Return the (X, Y) coordinate for the center point of the cell that contains the specified text.  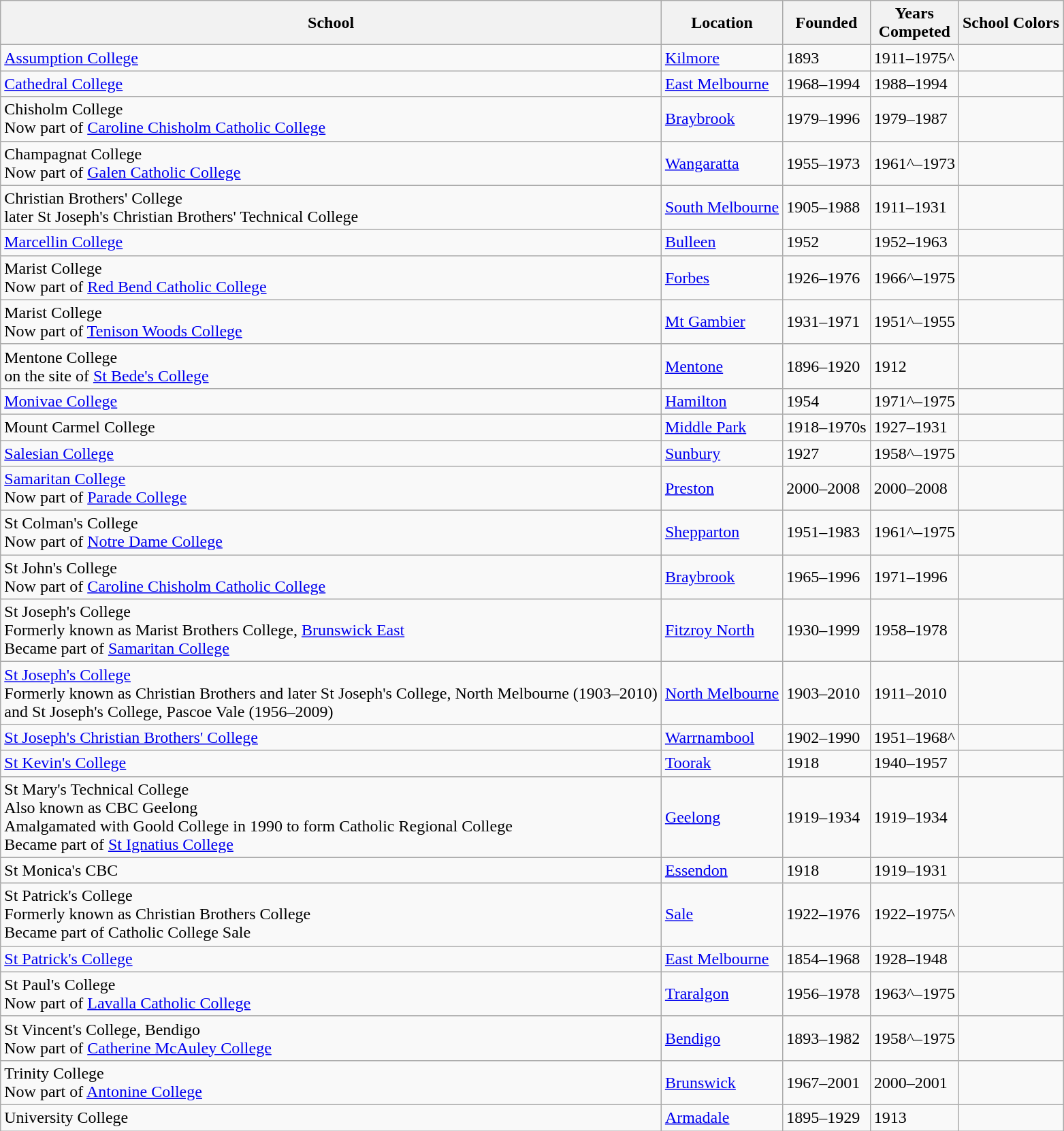
1952–1963 (914, 242)
Bulleen (722, 242)
1895–1929 (826, 1117)
Trinity CollegeNow part of Antonine College (331, 1083)
1911–1931 (914, 207)
1971–1996 (914, 577)
University College (331, 1117)
Essendon (722, 870)
1896–1920 (826, 366)
1922–1976 (826, 914)
1968–1994 (826, 84)
1928–1948 (914, 959)
St Kevin's College (331, 763)
1893–1982 (826, 1038)
School (331, 23)
St Joseph's Christian Brothers' College (331, 737)
Marist CollegeNow part of Tenison Woods College (331, 321)
1956–1978 (826, 994)
Brunswick (722, 1083)
1955–1973 (826, 163)
North Melbourne (722, 693)
St John's College Now part of Caroline Chisholm Catholic College (331, 577)
Mt Gambier (722, 321)
1911–2010 (914, 693)
1930–1999 (826, 631)
Mentone Collegeon the site of St Bede's College (331, 366)
Location (722, 23)
School Colors (1010, 23)
1952 (826, 242)
1905–1988 (826, 207)
1954 (826, 401)
1961^–1973 (914, 163)
South Melbourne (722, 207)
St Joseph's CollegeFormerly known as Marist Brothers College, Brunswick EastBecame part of Samaritan College (331, 631)
1911–1975^ (914, 58)
Cathedral College (331, 84)
1979–1996 (826, 118)
Assumption College (331, 58)
1912 (914, 366)
Toorak (722, 763)
1927–1931 (914, 427)
Mentone (722, 366)
1967–2001 (826, 1083)
1931–1971 (826, 321)
1958–1978 (914, 631)
1963^–1975 (914, 994)
Traralgon (722, 994)
Kilmore (722, 58)
1922–1975^ (914, 914)
Hamilton (722, 401)
Warrnambool (722, 737)
Chisholm CollegeNow part of Caroline Chisholm Catholic College (331, 118)
Preston (722, 489)
1951–1968^ (914, 737)
1927 (826, 453)
Marcellin College (331, 242)
Middle Park (722, 427)
Sunbury (722, 453)
St Patrick's College (331, 959)
Fitzroy North (722, 631)
Shepparton (722, 532)
Christian Brothers' Collegelater St Joseph's Christian Brothers' Technical College (331, 207)
1966^–1975 (914, 278)
Mount Carmel College (331, 427)
1971^–1975 (914, 401)
1893 (826, 58)
1965–1996 (826, 577)
1951^–1955 (914, 321)
1918–1970s (826, 427)
Geelong (722, 817)
Sale (722, 914)
St Vincent's College, BendigoNow part of Catherine McAuley College (331, 1038)
Salesian College (331, 453)
St Patrick's CollegeFormerly known as Christian Brothers CollegeBecame part of Catholic College Sale (331, 914)
St Paul's CollegeNow part of Lavalla Catholic College (331, 994)
1903–2010 (826, 693)
St Monica's CBC (331, 870)
St Colman's College Now part of Notre Dame College (331, 532)
1940–1957 (914, 763)
Samaritan CollegeNow part of Parade College (331, 489)
1902–1990 (826, 737)
Marist CollegeNow part of Red Bend Catholic College (331, 278)
Monivae College (331, 401)
Wangaratta (722, 163)
YearsCompeted (914, 23)
Forbes (722, 278)
Armadale (722, 1117)
1926–1976 (826, 278)
Champagnat CollegeNow part of Galen Catholic College (331, 163)
1854–1968 (826, 959)
1988–1994 (914, 84)
2000–2001 (914, 1083)
1961^–1975 (914, 532)
1913 (914, 1117)
1919–1931 (914, 870)
Bendigo (722, 1038)
1951–1983 (826, 532)
Founded (826, 23)
1979–1987 (914, 118)
